Return (x, y) of the center of cell containing provided text 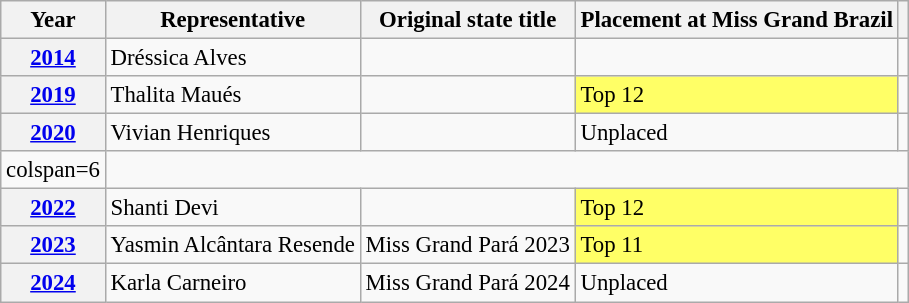
Miss Grand Pará 2023 (468, 245)
2014 (53, 58)
colspan=6 (53, 170)
Original state title (468, 20)
Yasmin Alcântara Resende (232, 245)
Top 11 (736, 245)
Thalita Maués (232, 95)
Placement at Miss Grand Brazil (736, 20)
Year (53, 20)
Karla Carneiro (232, 283)
2022 (53, 208)
Shanti Devi (232, 208)
2024 (53, 283)
Miss Grand Pará 2024 (468, 283)
Vivian Henriques (232, 133)
2019 (53, 95)
2023 (53, 245)
Representative (232, 20)
2020 (53, 133)
Dréssica Alves (232, 58)
